Identify which cell holds the provided text, then report its [X, Y] central coordinate. 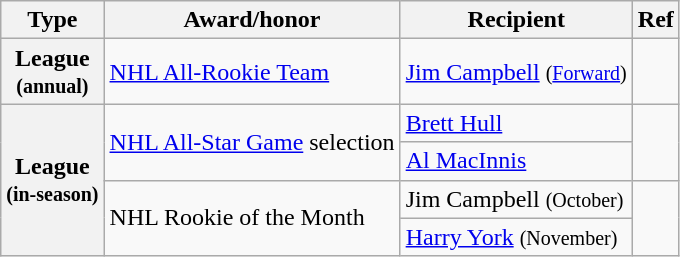
NHL Rookie of the Month [252, 218]
Recipient [516, 20]
Brett Hull [516, 123]
Ref [656, 20]
Award/honor [252, 20]
League(annual) [52, 72]
NHL All-Rookie Team [252, 72]
League(in-season) [52, 180]
NHL All-Star Game selection [252, 142]
Al MacInnis [516, 161]
Jim Campbell (Forward) [516, 72]
Jim Campbell (October) [516, 199]
Type [52, 20]
Harry York (November) [516, 237]
